Detect which cell encompasses the target text, then output its (X, Y) center coordinate. 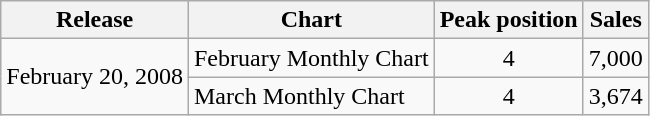
Release (95, 20)
7,000 (616, 58)
February 20, 2008 (95, 77)
Peak position (508, 20)
February Monthly Chart (311, 58)
Sales (616, 20)
3,674 (616, 96)
March Monthly Chart (311, 96)
Chart (311, 20)
